Output the (X, Y) coordinate of the center of the cell containing the given text.  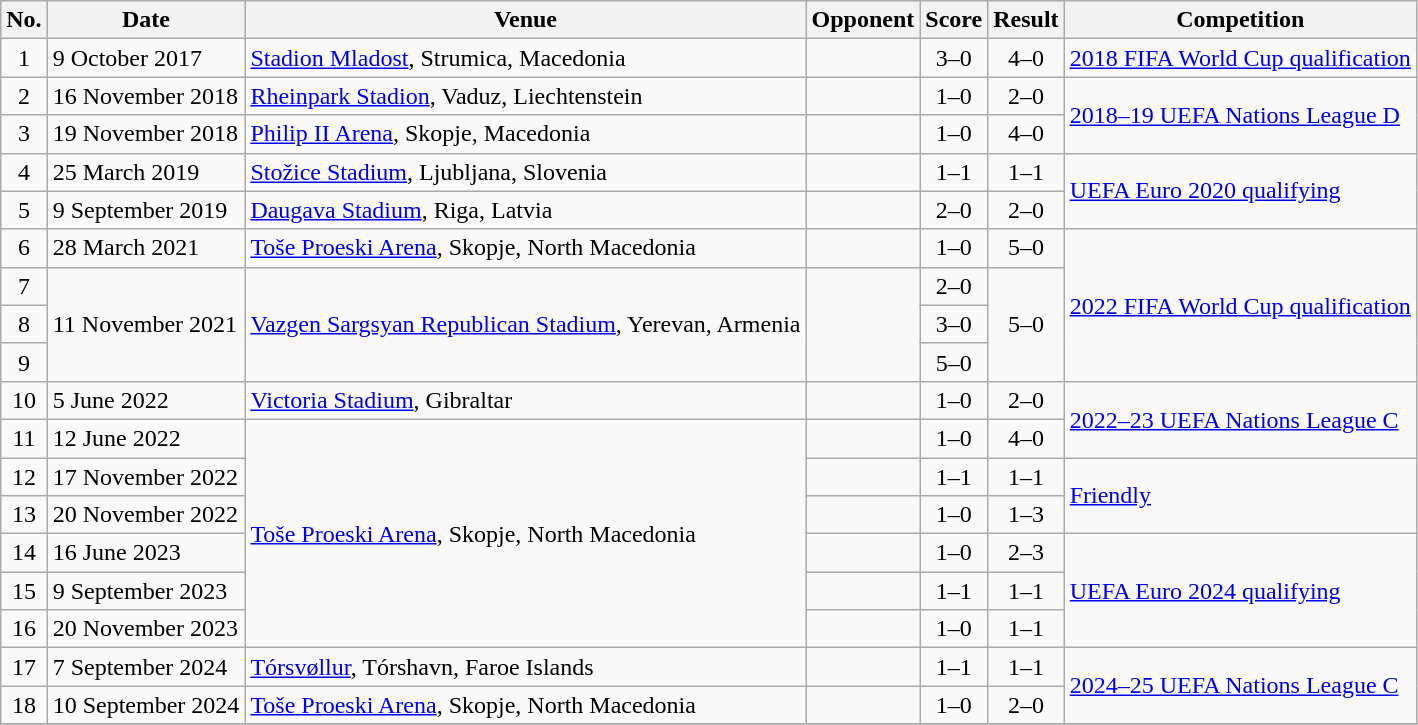
11 (24, 438)
7 (24, 286)
3 (24, 134)
Rheinpark Stadion, Vaduz, Liechtenstein (526, 96)
Competition (1240, 20)
10 September 2024 (146, 705)
Philip II Arena, Skopje, Macedonia (526, 134)
Date (146, 20)
UEFA Euro 2020 qualifying (1240, 191)
2022–23 UEFA Nations League C (1240, 419)
20 November 2022 (146, 515)
Daugava Stadium, Riga, Latvia (526, 210)
19 November 2018 (146, 134)
9 October 2017 (146, 58)
14 (24, 553)
17 (24, 667)
2 (24, 96)
Stadion Mladost, Strumica, Macedonia (526, 58)
2–3 (1026, 553)
1 (24, 58)
12 (24, 477)
Stožice Stadium, Ljubljana, Slovenia (526, 172)
8 (24, 324)
11 November 2021 (146, 324)
UEFA Euro 2024 qualifying (1240, 591)
13 (24, 515)
Friendly (1240, 496)
Tórsvøllur, Tórshavn, Faroe Islands (526, 667)
7 September 2024 (146, 667)
9 September 2023 (146, 591)
Result (1026, 20)
4 (24, 172)
15 (24, 591)
25 March 2019 (146, 172)
9 September 2019 (146, 210)
Victoria Stadium, Gibraltar (526, 400)
Opponent (863, 20)
2024–25 UEFA Nations League C (1240, 686)
5 June 2022 (146, 400)
9 (24, 362)
16 June 2023 (146, 553)
2018 FIFA World Cup qualification (1240, 58)
18 (24, 705)
2018–19 UEFA Nations League D (1240, 115)
2022 FIFA World Cup qualification (1240, 305)
Venue (526, 20)
Score (954, 20)
17 November 2022 (146, 477)
No. (24, 20)
12 June 2022 (146, 438)
10 (24, 400)
6 (24, 248)
28 March 2021 (146, 248)
16 (24, 629)
20 November 2023 (146, 629)
Vazgen Sargsyan Republican Stadium, Yerevan, Armenia (526, 324)
16 November 2018 (146, 96)
1–3 (1026, 515)
5 (24, 210)
